Identify which cell holds the provided text, then report its (x, y) central coordinate. 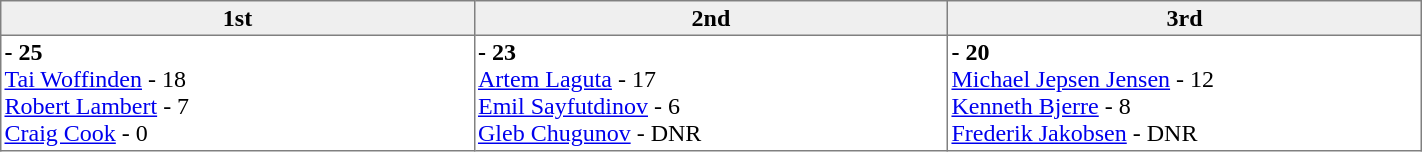
- 23Artem Laguta - 17Emil Sayfutdinov - 6Gleb Chugunov - DNR (710, 93)
- 25Tai Woffinden - 18Robert Lambert - 7Craig Cook - 0 (238, 93)
3rd (1185, 18)
- 20Michael Jepsen Jensen - 12Kenneth Bjerre - 8Frederik Jakobsen - DNR (1185, 93)
1st (238, 18)
2nd (710, 18)
